Return the [x, y] coordinate for the center point of the cell that contains the specified text.  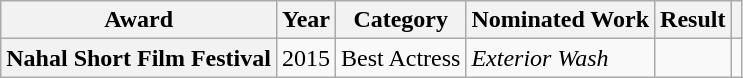
Best Actress [401, 58]
Award [139, 20]
Exterior Wash [560, 58]
Nominated Work [560, 20]
Result [693, 20]
Nahal Short Film Festival [139, 58]
Year [306, 20]
2015 [306, 58]
Category [401, 20]
